Output the [X, Y] coordinate of the center of the cell containing the given text.  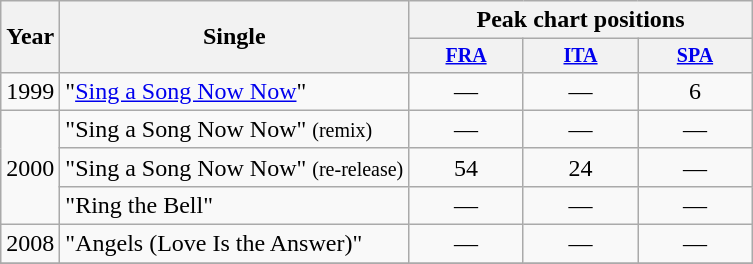
"Sing a Song Now Now" [234, 91]
2000 [30, 167]
Year [30, 37]
6 [695, 91]
2008 [30, 244]
"Angels (Love Is the Answer)" [234, 244]
FRA [466, 56]
"Sing a Song Now Now" (remix) [234, 129]
"Ring the Bell" [234, 205]
Peak chart positions [580, 20]
54 [466, 167]
ITA [580, 56]
1999 [30, 91]
Single [234, 37]
24 [580, 167]
"Sing a Song Now Now" (re-release) [234, 167]
SPA [695, 56]
